For the text-containing cell, return its midpoint in [x, y] coordinate format. 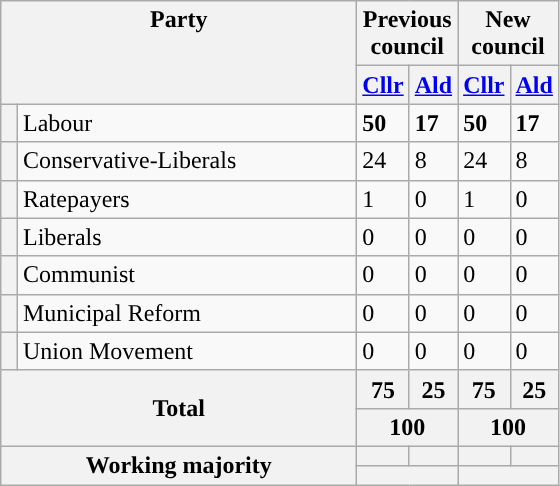
Previous council [408, 34]
Working majority [179, 465]
New council [508, 34]
Communist [186, 275]
Union Movement [186, 351]
Liberals [186, 237]
Labour [186, 123]
Party [179, 52]
Conservative-Liberals [186, 161]
Municipal Reform [186, 313]
Total [179, 408]
Ratepayers [186, 199]
